Scan for the cell matching the given text and deliver its [X, Y] coordinate at center. 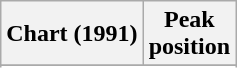
Chart (1991) [72, 34]
Peakposition [189, 34]
